Determine the [x, y] coordinate at the center of the cell enclosing the given text.  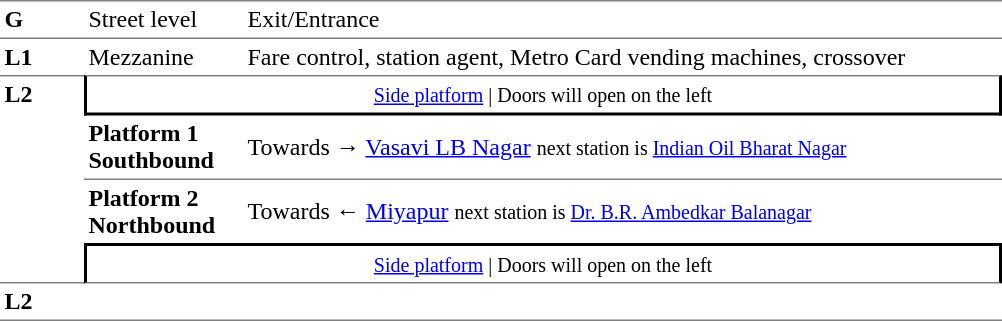
Towards → Vasavi LB Nagar next station is Indian Oil Bharat Nagar [622, 148]
Street level [164, 20]
Platform 1Southbound [164, 148]
L1 [42, 57]
Exit/Entrance [622, 20]
Mezzanine [164, 57]
L2 [42, 179]
Fare control, station agent, Metro Card vending machines, crossover [622, 57]
Platform 2Northbound [164, 212]
Towards ← Miyapur next station is Dr. B.R. Ambedkar Balanagar [622, 212]
G [42, 20]
